Search for the cell housing the specified text and yield its (x, y) center coordinate. 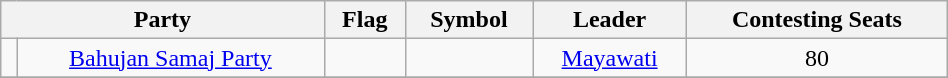
Symbol (468, 20)
80 (818, 58)
Leader (610, 20)
Flag (364, 20)
Mayawati (610, 58)
Contesting Seats (818, 20)
Party (162, 20)
Bahujan Samaj Party (171, 58)
